Output the [X, Y] coordinate of the center of the cell containing the given text.  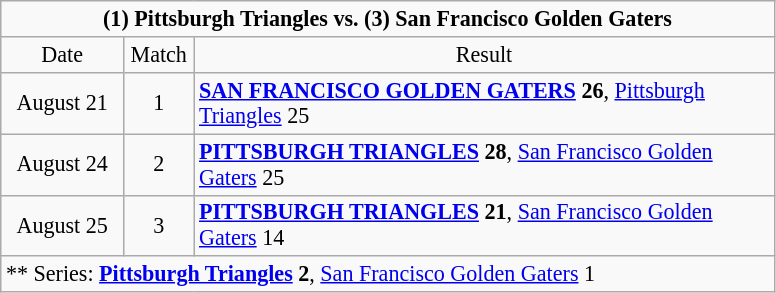
** Series: Pittsburgh Triangles 2, San Francisco Golden Gaters 1 [388, 274]
3 [159, 226]
August 25 [62, 226]
Date [62, 54]
1 [159, 102]
SAN FRANCISCO GOLDEN GATERS 26, Pittsburgh Triangles 25 [484, 102]
Result [484, 54]
Match [159, 54]
August 24 [62, 164]
August 21 [62, 102]
2 [159, 164]
PITTSBURGH TRIANGLES 28, San Francisco Golden Gaters 25 [484, 164]
(1) Pittsburgh Triangles vs. (3) San Francisco Golden Gaters [388, 18]
PITTSBURGH TRIANGLES 21, San Francisco Golden Gaters 14 [484, 226]
